Search for the cell housing the specified text and yield its (x, y) center coordinate. 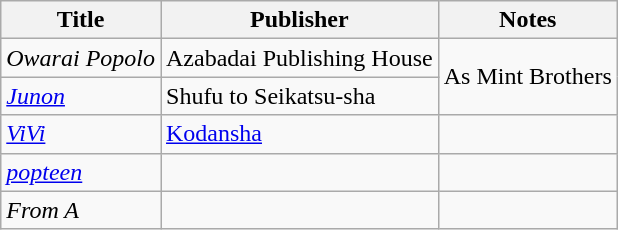
From A (81, 210)
Publisher (299, 20)
ViVi (81, 134)
Shufu to Seikatsu-sha (299, 96)
Notes (528, 20)
Title (81, 20)
As Mint Brothers (528, 77)
popteen (81, 172)
Owarai Popolo (81, 58)
Kodansha (299, 134)
Azabadai Publishing House (299, 58)
Junon (81, 96)
